Search for the cell housing the specified text and yield its [x, y] center coordinate. 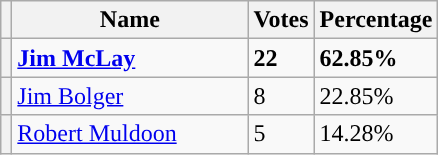
Jim Bolger [130, 96]
Robert Muldoon [130, 134]
14.28% [376, 134]
8 [281, 96]
62.85% [376, 58]
Jim McLay [130, 58]
22.85% [376, 96]
22 [281, 58]
5 [281, 134]
Percentage [376, 20]
Votes [281, 20]
Name [130, 20]
